From the cell containing the given text, extract its center point as (X, Y) coordinate. 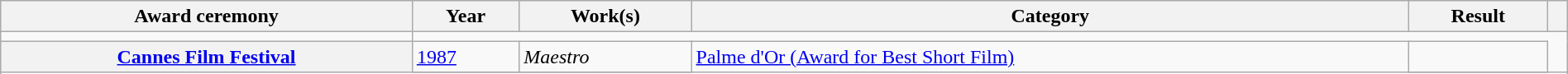
Maestro (605, 57)
Work(s) (605, 16)
Year (465, 16)
1987 (465, 57)
Award ceremony (207, 16)
Palme d'Or (Award for Best Short Film) (1050, 57)
Category (1050, 16)
Cannes Film Festival (207, 57)
Result (1479, 16)
